From the cell containing the given text, extract its center point as (x, y) coordinate. 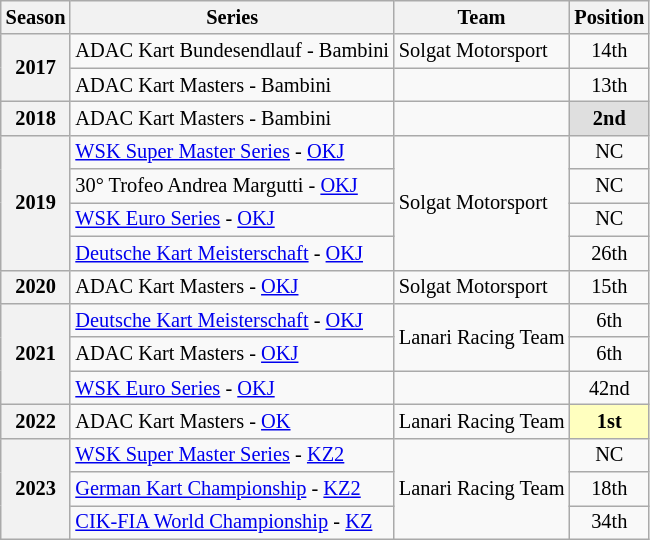
ADAC Kart Masters - OK (232, 421)
2022 (36, 421)
15th (609, 287)
34th (609, 522)
18th (609, 489)
Series (232, 17)
Season (36, 17)
2018 (36, 118)
2021 (36, 354)
2017 (36, 68)
14th (609, 51)
WSK Super Master Series - OKJ (232, 152)
2023 (36, 488)
Team (482, 17)
ADAC Kart Bundesendlauf - Bambini (232, 51)
26th (609, 253)
1st (609, 421)
WSK Super Master Series - KZ2 (232, 455)
German Kart Championship - KZ2 (232, 489)
Position (609, 17)
13th (609, 85)
2020 (36, 287)
2nd (609, 118)
CIK-FIA World Championship - KZ (232, 522)
42nd (609, 388)
2019 (36, 202)
30° Trofeo Andrea Margutti - OKJ (232, 186)
